Scan for the cell matching the given text and deliver its (x, y) coordinate at center. 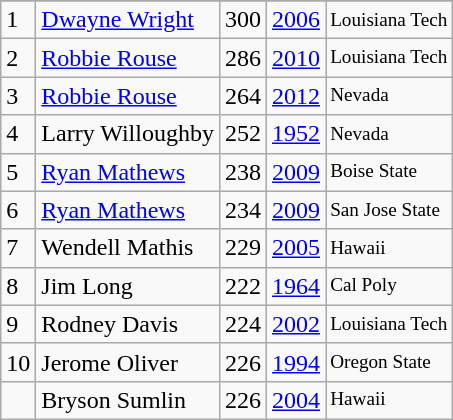
Dwayne Wright (128, 20)
300 (242, 20)
234 (242, 210)
2004 (296, 400)
6 (18, 210)
8 (18, 286)
252 (242, 134)
1952 (296, 134)
Cal Poly (389, 286)
2012 (296, 96)
10 (18, 362)
238 (242, 172)
Wendell Mathis (128, 248)
San Jose State (389, 210)
Bryson Sumlin (128, 400)
3 (18, 96)
1994 (296, 362)
229 (242, 248)
5 (18, 172)
222 (242, 286)
2005 (296, 248)
7 (18, 248)
2 (18, 58)
286 (242, 58)
2002 (296, 324)
9 (18, 324)
Jim Long (128, 286)
4 (18, 134)
Larry Willoughby (128, 134)
1964 (296, 286)
Boise State (389, 172)
1 (18, 20)
Rodney Davis (128, 324)
224 (242, 324)
Oregon State (389, 362)
2010 (296, 58)
2006 (296, 20)
264 (242, 96)
Jerome Oliver (128, 362)
